Return the [X, Y] coordinate for the center point of the cell that contains the specified text.  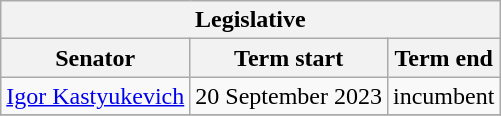
Legislative [250, 20]
Igor Kastyukevich [96, 96]
20 September 2023 [289, 96]
Term start [289, 58]
incumbent [443, 96]
Term end [443, 58]
Senator [96, 58]
